Return [x, y] of the center of cell containing provided text 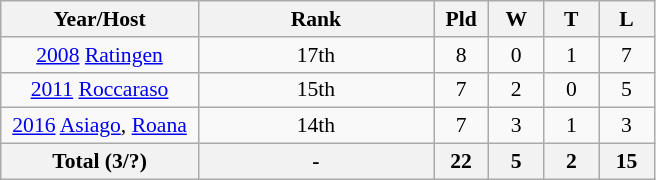
T [572, 19]
2008 Ratingen [100, 55]
8 [462, 55]
Total (3/?) [100, 162]
Year/Host [100, 19]
22 [462, 162]
2011 Roccaraso [100, 90]
W [516, 19]
Rank [316, 19]
14th [316, 126]
Pld [462, 19]
2016 Asiago, Roana [100, 126]
15th [316, 90]
- [316, 162]
17th [316, 55]
L [626, 19]
15 [626, 162]
